Locate the cell with the specified text and output its (X, Y) center coordinate. 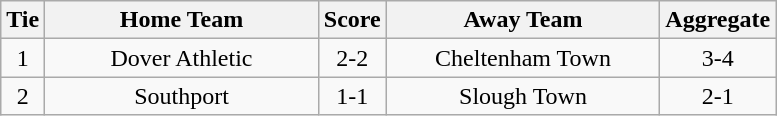
2 (23, 96)
Aggregate (718, 20)
1-1 (352, 96)
Southport (182, 96)
Score (352, 20)
3-4 (718, 58)
Away Team (523, 20)
Tie (23, 20)
1 (23, 58)
2-2 (352, 58)
Cheltenham Town (523, 58)
2-1 (718, 96)
Slough Town (523, 96)
Home Team (182, 20)
Dover Athletic (182, 58)
